Output the [X, Y] coordinate of the center of the cell containing the given text.  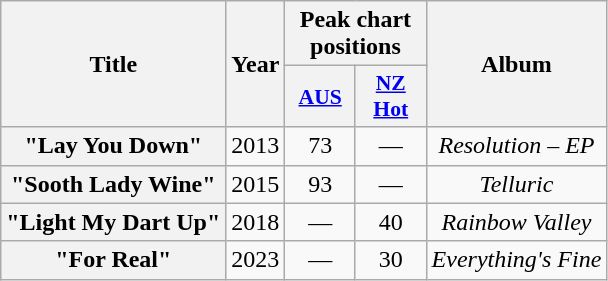
2013 [256, 146]
73 [320, 146]
"For Real" [114, 260]
93 [320, 184]
NZHot [390, 96]
2015 [256, 184]
"Lay You Down" [114, 146]
Resolution – EP [516, 146]
Album [516, 64]
"Light My Dart Up" [114, 222]
Title [114, 64]
Everything's Fine [516, 260]
2023 [256, 260]
30 [390, 260]
Year [256, 64]
"Sooth Lady Wine" [114, 184]
Peak chart positions [356, 34]
AUS [320, 96]
Rainbow Valley [516, 222]
2018 [256, 222]
Telluric [516, 184]
40 [390, 222]
